Determine the (X, Y) coordinate at the center of the cell enclosing the given text.  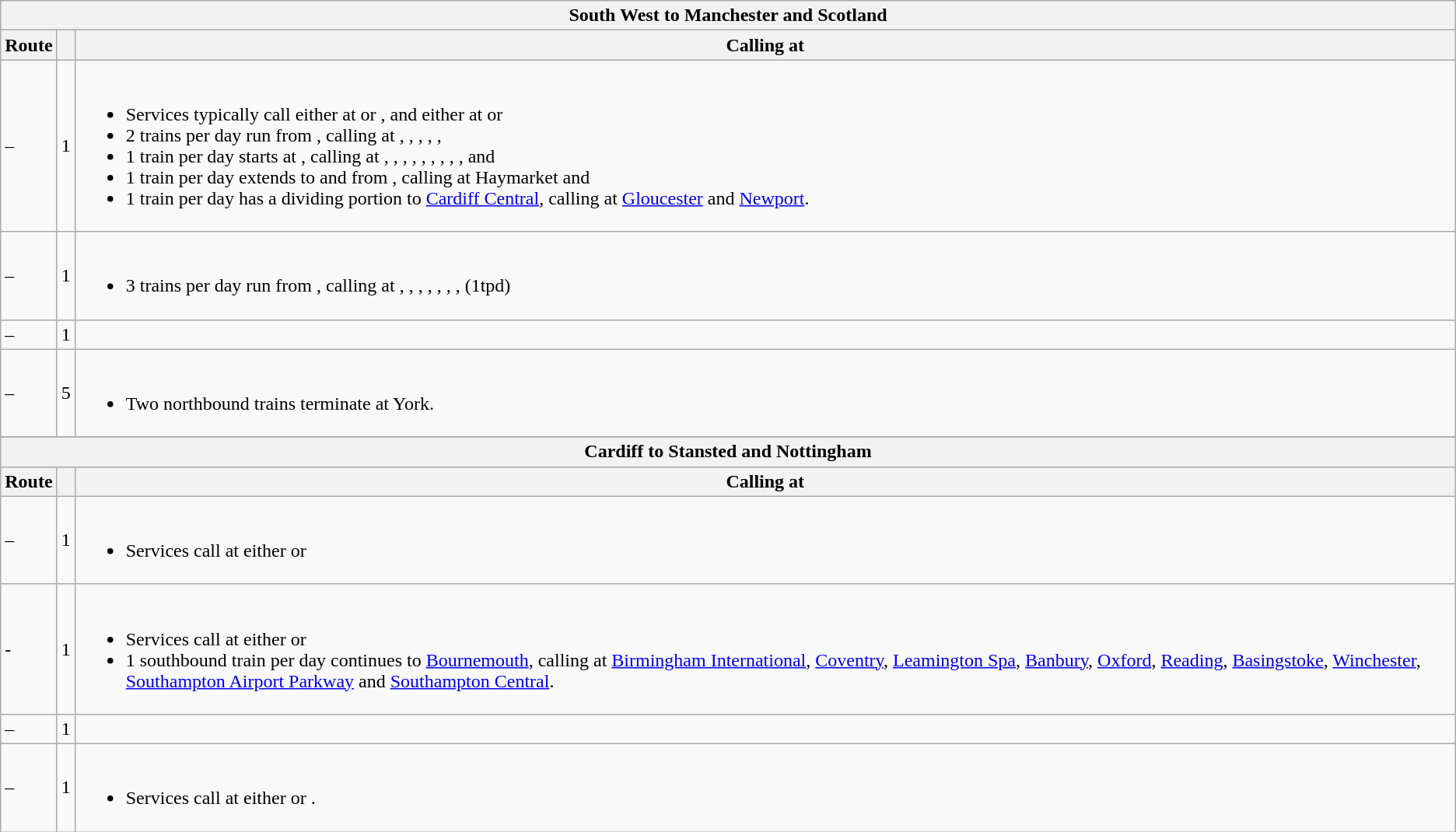
Cardiff to Stansted and Nottingham (728, 452)
Services call at either or . (765, 787)
South West to Manchester and Scotland (728, 16)
Services call at either or (765, 540)
5 (65, 393)
3 trains per day run from , calling at , , , , , , , (1tpd) (765, 275)
Two northbound trains terminate at York. (765, 393)
- (29, 648)
